Search for the cell housing the specified text and yield its (x, y) center coordinate. 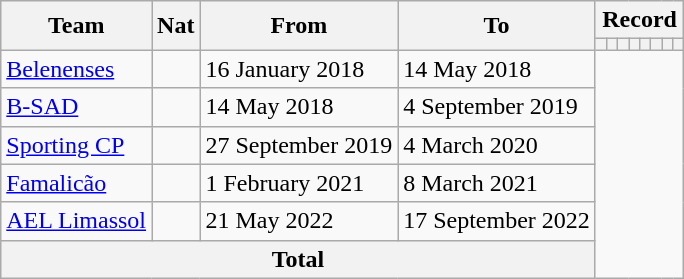
Team (76, 26)
Total (298, 259)
Famalicão (76, 183)
B-SAD (76, 107)
From (299, 26)
To (497, 26)
8 March 2021 (497, 183)
4 March 2020 (497, 145)
1 February 2021 (299, 183)
Record (639, 20)
AEL Limassol (76, 221)
Sporting CP (76, 145)
16 January 2018 (299, 69)
4 September 2019 (497, 107)
Nat (176, 26)
21 May 2022 (299, 221)
17 September 2022 (497, 221)
Belenenses (76, 69)
27 September 2019 (299, 145)
